Scan for the cell matching the given text and deliver its (x, y) coordinate at center. 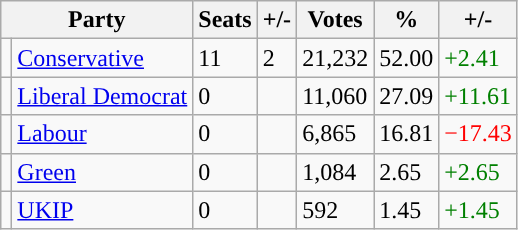
+1.45 (478, 210)
Votes (336, 20)
592 (336, 210)
Liberal Democrat (102, 96)
+11.61 (478, 96)
% (406, 20)
+2.41 (478, 58)
Seats (225, 20)
11 (225, 58)
Labour (102, 134)
Green (102, 172)
UKIP (102, 210)
Party (97, 20)
2 (276, 58)
11,060 (336, 96)
1.45 (406, 210)
Conservative (102, 58)
21,232 (336, 58)
2.65 (406, 172)
27.09 (406, 96)
+2.65 (478, 172)
16.81 (406, 134)
6,865 (336, 134)
−17.43 (478, 134)
1,084 (336, 172)
52.00 (406, 58)
